Identify which cell holds the provided text, then report its (X, Y) central coordinate. 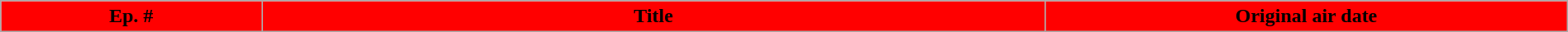
Title (653, 16)
Original air date (1307, 16)
Ep. # (131, 16)
